Output the [x, y] coordinate of the center of the cell containing the given text.  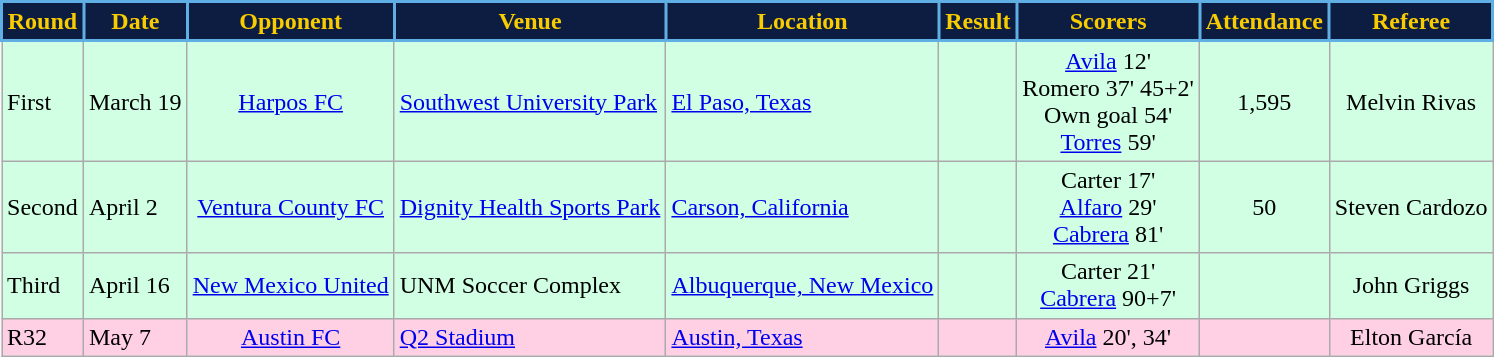
Albuquerque, New Mexico [802, 286]
UNM Soccer Complex [530, 286]
Second [43, 207]
Avila 20', 34' [1108, 337]
Scorers [1108, 22]
Result [978, 22]
March 19 [135, 101]
Dignity Health Sports Park [530, 207]
Attendance [1264, 22]
Austin FC [290, 337]
Melvin Rivas [1411, 101]
Q2 Stadium [530, 337]
El Paso, Texas [802, 101]
Avila 12'Romero 37' 45+2'Own goal 54'Torres 59' [1108, 101]
Location [802, 22]
1,595 [1264, 101]
Third [43, 286]
Carson, California [802, 207]
Ventura County FC [290, 207]
Carter 21'Cabrera 90+7' [1108, 286]
April 16 [135, 286]
Referee [1411, 22]
Elton García [1411, 337]
Harpos FC [290, 101]
May 7 [135, 337]
50 [1264, 207]
April 2 [135, 207]
R32 [43, 337]
Steven Cardozo [1411, 207]
Date [135, 22]
First [43, 101]
Austin, Texas [802, 337]
Round [43, 22]
Southwest University Park [530, 101]
New Mexico United [290, 286]
Carter 17'Alfaro 29'Cabrera 81' [1108, 207]
Venue [530, 22]
Opponent [290, 22]
John Griggs [1411, 286]
